Determine the (X, Y) coordinate at the center of the cell enclosing the given text.  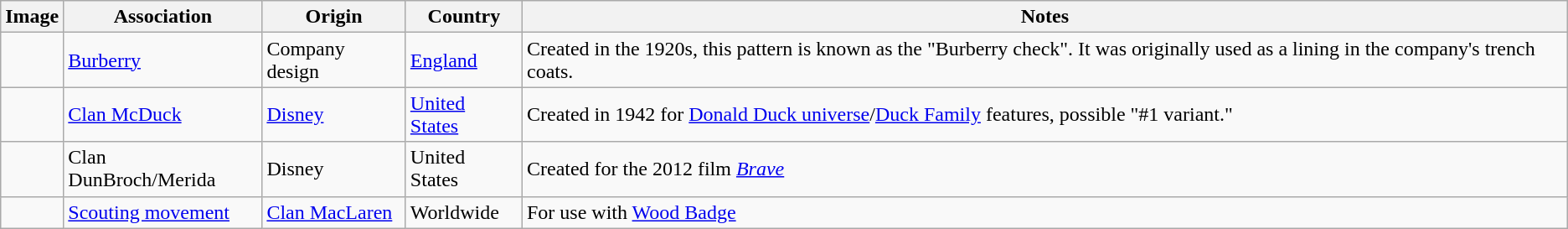
Company design (333, 60)
Worldwide (464, 212)
For use with Wood Badge (1044, 212)
Notes (1044, 17)
Country (464, 17)
Origin (333, 17)
Clan DunBroch/Merida (162, 169)
Image (32, 17)
Clan McDuck (162, 114)
Created in 1942 for Donald Duck universe/Duck Family features, possible "#1 variant." (1044, 114)
Clan MacLaren (333, 212)
Created for the 2012 film Brave (1044, 169)
England (464, 60)
Scouting movement (162, 212)
Created in the 1920s, this pattern is known as the "Burberry check". It was originally used as a lining in the company's trench coats. (1044, 60)
Association (162, 17)
Burberry (162, 60)
